For the text-containing cell, return its midpoint in [X, Y] coordinate format. 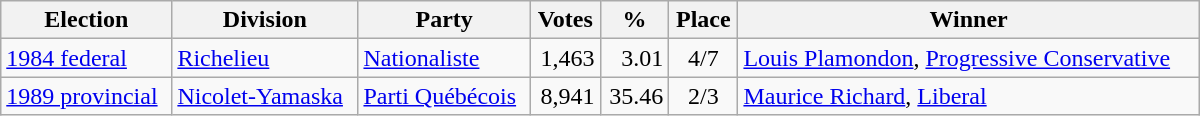
Louis Plamondon, Progressive Conservative [968, 58]
1989 provincial [86, 96]
35.46 [634, 96]
Party [444, 20]
2/3 [704, 96]
1,463 [565, 58]
8,941 [565, 96]
Maurice Richard, Liberal [968, 96]
1984 federal [86, 58]
% [634, 20]
3.01 [634, 58]
Nationaliste [444, 58]
Votes [565, 20]
Parti Québécois [444, 96]
Richelieu [265, 58]
Nicolet-Yamaska [265, 96]
Place [704, 20]
4/7 [704, 58]
Winner [968, 20]
Election [86, 20]
Division [265, 20]
